Determine the (X, Y) coordinate at the center of the cell enclosing the given text.  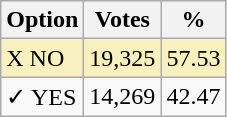
Option (42, 20)
42.47 (194, 97)
57.53 (194, 58)
% (194, 20)
19,325 (122, 58)
Votes (122, 20)
X NO (42, 58)
✓ YES (42, 97)
14,269 (122, 97)
